Locate the cell with the specified text and output its (X, Y) center coordinate. 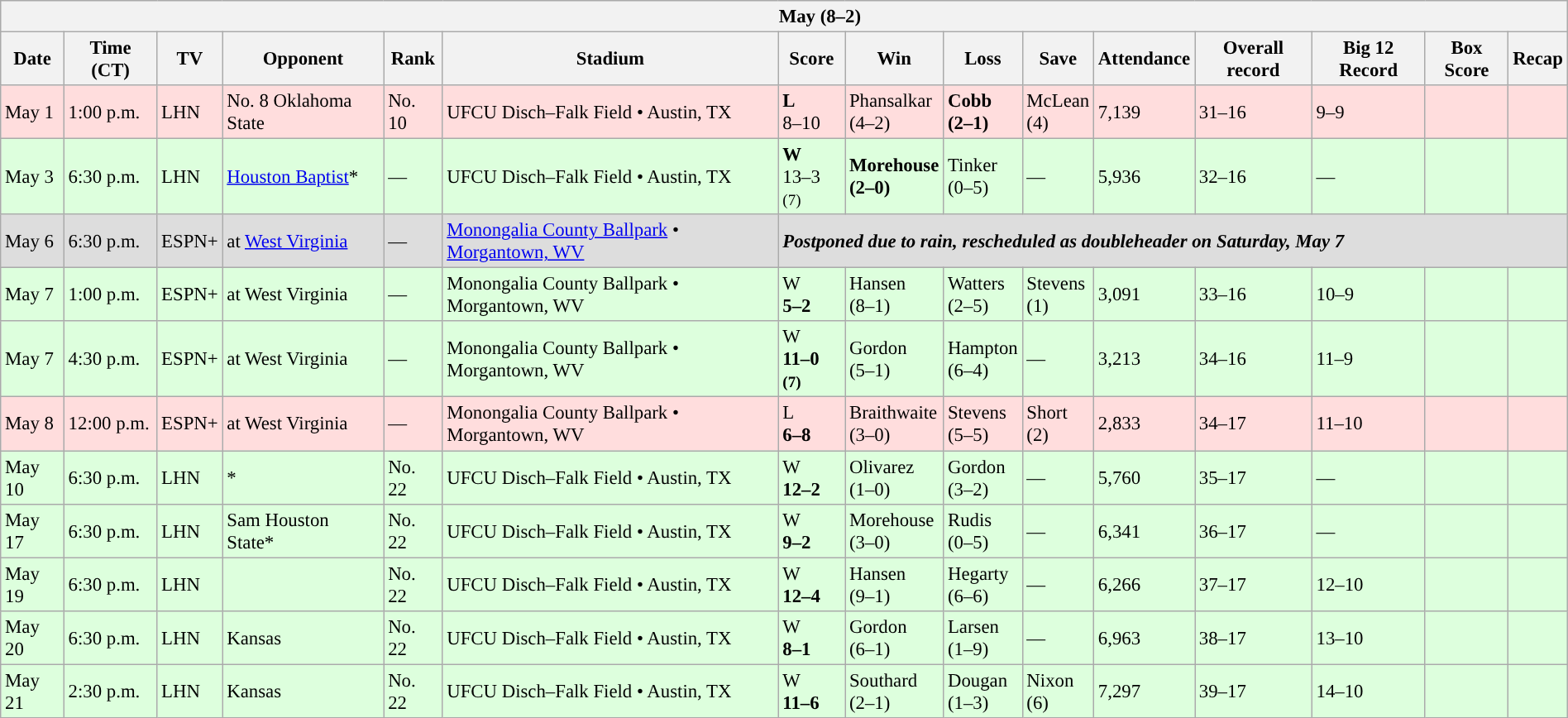
7,139 (1145, 112)
4:30 p.m. (110, 359)
Stadium (610, 58)
31–16 (1254, 112)
L6–8 (812, 424)
Big 12 Record (1368, 58)
Braithwaite(3–0) (895, 424)
35–17 (1254, 476)
Nixon(6) (1059, 692)
7,297 (1145, 692)
36–17 (1254, 531)
5,760 (1145, 476)
6,341 (1145, 531)
May 17 (33, 531)
39–17 (1254, 692)
9–9 (1368, 112)
May 21 (33, 692)
May 1 (33, 112)
34–16 (1254, 359)
Morehouse(2–0) (895, 177)
14–10 (1368, 692)
Short(2) (1059, 424)
Hansen(9–1) (895, 584)
Box Score (1467, 58)
Gordon(6–1) (895, 637)
No. 10 (414, 112)
Larsen(1–9) (982, 637)
May 6 (33, 242)
Postponed due to rain, rescheduled as doubleheader on Saturday, May 7 (1173, 242)
Hansen(8–1) (895, 294)
Phansalkar(4–2) (895, 112)
33–16 (1254, 294)
L8–10 (812, 112)
3,091 (1145, 294)
Save (1059, 58)
Gordon(3–2) (982, 476)
Hegarty(6–6) (982, 584)
May (8–2) (784, 17)
Morehouse(3–0) (895, 531)
6,266 (1145, 584)
Hampton(6–4) (982, 359)
Watters(2–5) (982, 294)
May 3 (33, 177)
W8–1 (812, 637)
Sam Houston State* (303, 531)
Overall record (1254, 58)
W13–3 (7) (812, 177)
32–16 (1254, 177)
2,833 (1145, 424)
11–10 (1368, 424)
No. 8 Oklahoma State (303, 112)
5,936 (1145, 177)
Opponent (303, 58)
* (303, 476)
May 19 (33, 584)
Recap (1538, 58)
37–17 (1254, 584)
13–10 (1368, 637)
W11–6 (812, 692)
11–9 (1368, 359)
W12–2 (812, 476)
W12–4 (812, 584)
Loss (982, 58)
Score (812, 58)
Gordon(5–1) (895, 359)
W5–2 (812, 294)
10–9 (1368, 294)
34–17 (1254, 424)
Stevens(5–5) (982, 424)
Time (CT) (110, 58)
Rudis(0–5) (982, 531)
38–17 (1254, 637)
Houston Baptist* (303, 177)
Attendance (1145, 58)
Rank (414, 58)
Tinker(0–5) (982, 177)
2:30 p.m. (110, 692)
May 8 (33, 424)
Olivarez(1–0) (895, 476)
Win (895, 58)
Dougan(1–3) (982, 692)
Stevens(1) (1059, 294)
12–10 (1368, 584)
W11–0 (7) (812, 359)
McLean(4) (1059, 112)
Cobb(2–1) (982, 112)
May 20 (33, 637)
W9–2 (812, 531)
TV (190, 58)
Date (33, 58)
12:00 p.m. (110, 424)
Southard(2–1) (895, 692)
6,963 (1145, 637)
May 10 (33, 476)
3,213 (1145, 359)
